Detect which cell encompasses the target text, then output its (x, y) center coordinate. 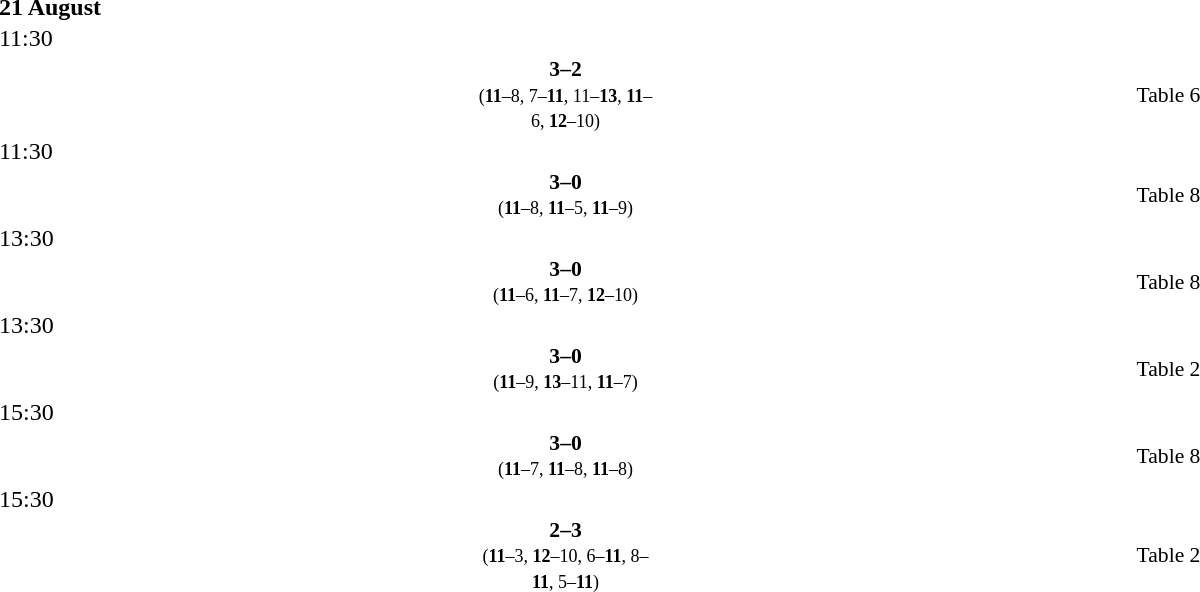
3–0 (11–7, 11–8, 11–8) (566, 455)
3–0 (11–8, 11–5, 11–9) (566, 195)
3–2 (11–8, 7–11, 11–13, 11–6, 12–10) (566, 95)
3–0 (11–6, 11–7, 12–10) (566, 281)
3–0 (11–9, 13–11, 11–7) (566, 369)
